Return the (x, y) coordinate for the center point of the cell that contains the specified text.  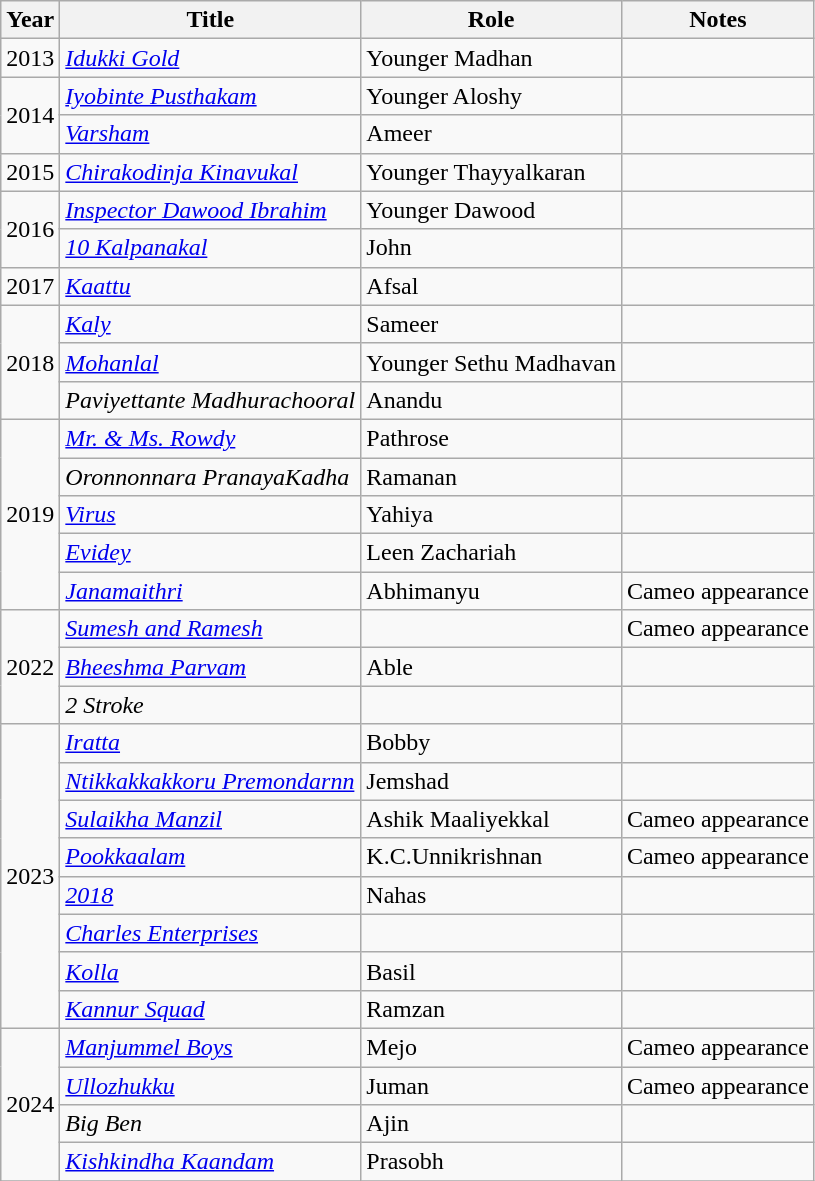
Afsal (492, 286)
Pathrose (492, 438)
Manjummel Boys (210, 1047)
Abhimanyu (492, 591)
Iyobinte Pusthakam (210, 96)
Notes (718, 20)
John (492, 248)
2017 (30, 286)
K.C.Unnikrishnan (492, 857)
Big Ben (210, 1124)
Title (210, 20)
Sameer (492, 324)
Younger Thayyalkaran (492, 172)
2022 (30, 667)
Virus (210, 515)
Varsham (210, 134)
Year (30, 20)
Ameer (492, 134)
Paviyettante Madhurachooral (210, 400)
2024 (30, 1104)
Kannur Squad (210, 1009)
10 Kalpanakal (210, 248)
2016 (30, 229)
Janamaithri (210, 591)
Sulaikha Manzil (210, 819)
Role (492, 20)
Iratta (210, 743)
2015 (30, 172)
Younger Madhan (492, 58)
Ramzan (492, 1009)
Leen Zachariah (492, 553)
Bobby (492, 743)
Ashik Maaliyekkal (492, 819)
Pookkaalam (210, 857)
Bheeshma Parvam (210, 667)
Mejo (492, 1047)
Yahiya (492, 515)
Kaattu (210, 286)
Inspector Dawood Ibrahim (210, 210)
Ajin (492, 1124)
Kaly (210, 324)
Nahas (492, 895)
2013 (30, 58)
2019 (30, 514)
Mohanlal (210, 362)
2014 (30, 115)
Oronnonnara PranayaKadha (210, 477)
Ntikkakkakkoru Premondarnn (210, 781)
Ramanan (492, 477)
Kolla (210, 971)
Chirakodinja Kinavukal (210, 172)
Prasobh (492, 1162)
Evidey (210, 553)
2 Stroke (210, 705)
Anandu (492, 400)
2023 (30, 876)
Able (492, 667)
Charles Enterprises (210, 933)
Jemshad (492, 781)
Younger Aloshy (492, 96)
Basil (492, 971)
Ullozhukku (210, 1085)
Kishkindha Kaandam (210, 1162)
Younger Sethu Madhavan (492, 362)
Younger Dawood (492, 210)
Mr. & Ms. Rowdy (210, 438)
Sumesh and Ramesh (210, 629)
Idukki Gold (210, 58)
Juman (492, 1085)
